Return [x, y] of the center of cell containing provided text 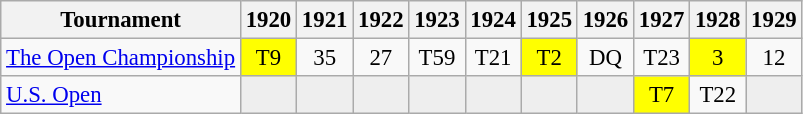
1921 [325, 20]
1923 [437, 20]
1920 [268, 20]
T2 [549, 58]
1927 [661, 20]
27 [381, 58]
1929 [774, 20]
The Open Championship [121, 58]
T23 [661, 58]
T59 [437, 58]
U.S. Open [121, 95]
1925 [549, 20]
1922 [381, 20]
Tournament [121, 20]
3 [718, 58]
12 [774, 58]
DQ [605, 58]
T22 [718, 95]
1928 [718, 20]
T7 [661, 95]
T21 [493, 58]
1924 [493, 20]
35 [325, 58]
1926 [605, 20]
T9 [268, 58]
